Provide the (X, Y) coordinate of the cell's center where the given text is located.  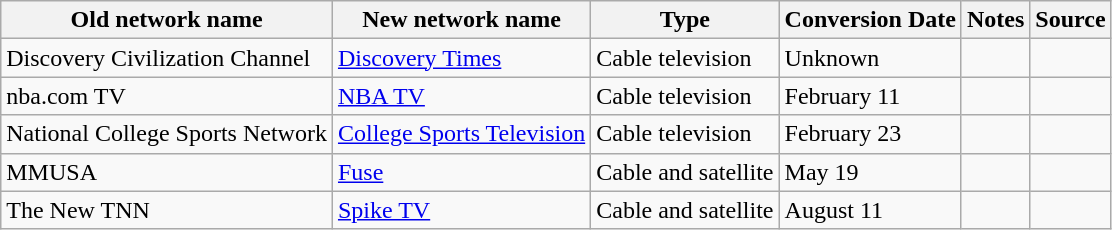
Fuse (461, 172)
New network name (461, 20)
Source (1070, 20)
August 11 (870, 210)
Unknown (870, 58)
National College Sports Network (167, 134)
Spike TV (461, 210)
nba.com TV (167, 96)
Old network name (167, 20)
Conversion Date (870, 20)
February 11 (870, 96)
Discovery Civilization Channel (167, 58)
College Sports Television (461, 134)
The New TNN (167, 210)
Type (685, 20)
Discovery Times (461, 58)
NBA TV (461, 96)
Notes (995, 20)
May 19 (870, 172)
MMUSA (167, 172)
February 23 (870, 134)
